Locate the cell with the specified text and output its [X, Y] center coordinate. 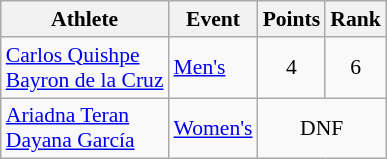
4 [292, 68]
Event [214, 19]
Ariadna TeranDayana García [85, 128]
Men's [214, 68]
6 [356, 68]
Athlete [85, 19]
Rank [356, 19]
DNF [322, 128]
Carlos QuishpeBayron de la Cruz [85, 68]
Points [292, 19]
Women's [214, 128]
